Locate the cell with the specified text and output its (X, Y) center coordinate. 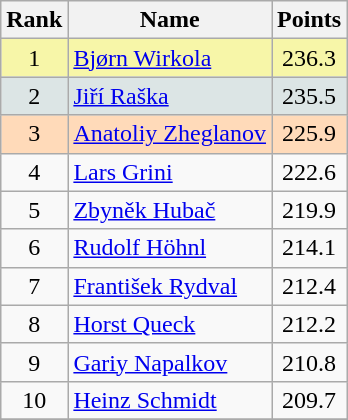
Bjørn Wirkola (170, 58)
225.9 (310, 134)
212.4 (310, 286)
Horst Queck (170, 324)
Rudolf Höhnl (170, 248)
1 (34, 58)
7 (34, 286)
210.8 (310, 362)
Heinz Schmidt (170, 400)
10 (34, 400)
3 (34, 134)
Jiří Raška (170, 96)
Name (170, 20)
Rank (34, 20)
9 (34, 362)
209.7 (310, 400)
235.5 (310, 96)
Points (310, 20)
5 (34, 210)
219.9 (310, 210)
4 (34, 172)
236.3 (310, 58)
2 (34, 96)
Zbyněk Hubač (170, 210)
Anatoliy Zheglanov (170, 134)
6 (34, 248)
212.2 (310, 324)
Lars Grini (170, 172)
Gariy Napalkov (170, 362)
214.1 (310, 248)
222.6 (310, 172)
8 (34, 324)
František Rydval (170, 286)
